For the text-containing cell, return its midpoint in (X, Y) coordinate format. 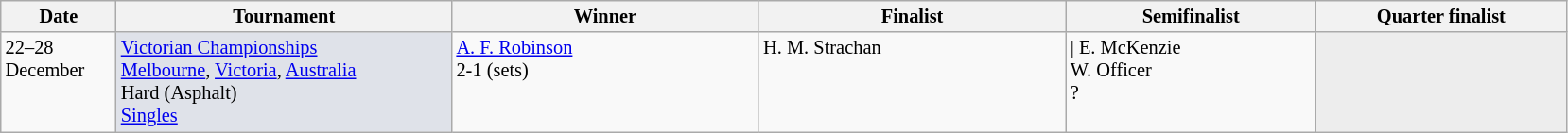
H. M. Strachan (912, 82)
Tournament (284, 16)
22–28 December (59, 82)
Winner (605, 16)
A. F. Robinson 2-1 (sets) (605, 82)
Semifinalist (1192, 16)
Date (59, 16)
Finalist (912, 16)
| E. McKenzie W. Officer ? (1192, 82)
Quarter finalist (1441, 16)
Victorian ChampionshipsMelbourne, Victoria, AustraliaHard (Asphalt) Singles (284, 82)
